Pinpoint the cell where the given text exists, returning its [X, Y] midpoint coordinate. 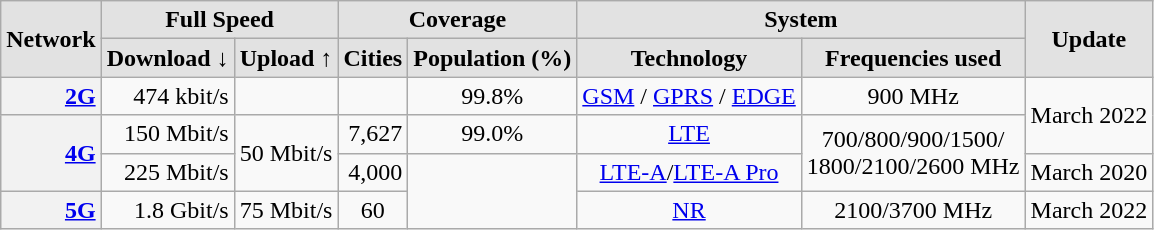
Technology [689, 58]
NR [689, 210]
Frequencies used [913, 58]
700/800/900/1500/1800/2100/2600 MHz [913, 153]
99.0% [492, 134]
99.8% [492, 96]
2G [51, 96]
Upload ↑ [286, 58]
5G [51, 210]
2100/3700 MHz [913, 210]
900 MHz [913, 96]
50 Mbit/s [286, 153]
Full Speed [220, 20]
LTE [689, 134]
March 2020 [1089, 172]
Network [51, 39]
1.8 Gbit/s [168, 210]
60 [373, 210]
150 Mbit/s [168, 134]
7,627 [373, 134]
225 Mbit/s [168, 172]
Coverage [458, 20]
Update [1089, 39]
4G [51, 153]
Download ↓ [168, 58]
4,000 [373, 172]
GSM / GPRS / EDGE [689, 96]
LTE-A/LTE-A Pro [689, 172]
474 kbit/s [168, 96]
Cities [373, 58]
75 Mbit/s [286, 210]
System [801, 20]
Population (%) [492, 58]
